Find where the given text appears and provide that cell's center as (x, y) coordinate. 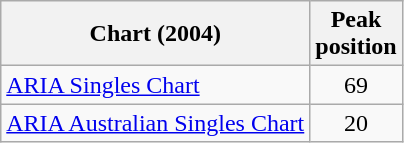
ARIA Australian Singles Chart (156, 123)
Peakposition (356, 34)
69 (356, 85)
Chart (2004) (156, 34)
ARIA Singles Chart (156, 85)
20 (356, 123)
